Pinpoint the cell where the given text exists, returning its (X, Y) midpoint coordinate. 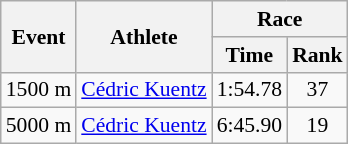
Rank (318, 55)
5000 m (38, 126)
Athlete (144, 36)
Time (250, 55)
19 (318, 126)
Event (38, 36)
1500 m (38, 90)
37 (318, 90)
6:45.90 (250, 126)
Race (280, 19)
1:54.78 (250, 90)
